Return [X, Y] of the center of cell containing provided text 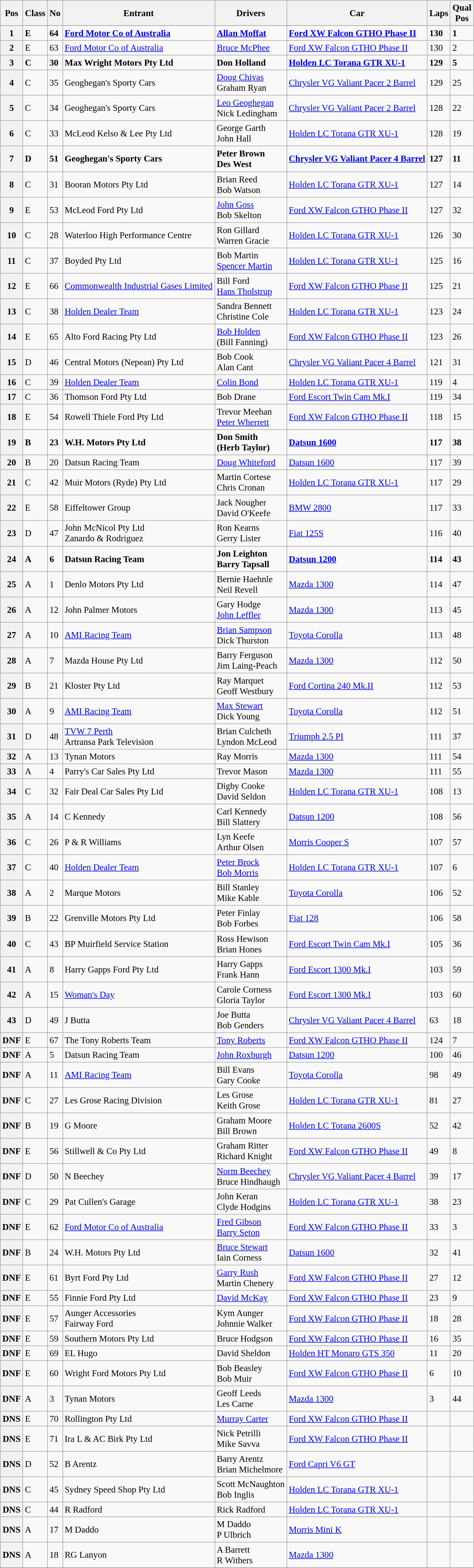
Stillwell & Co Pty Ltd [138, 1151]
Ron Gillard Warren Gracie [251, 235]
Jon Leighton Barry Tapsall [251, 559]
Harry Gapps Frank Hann [251, 969]
121 [439, 362]
Booran Motors Pty Ltd [138, 185]
Thomson Ford Pty Ltd [138, 397]
Max Wright Motors Pty Ltd [138, 63]
Waterloo High Performance Centre [138, 235]
No [55, 13]
Pat Cullen's Garage [138, 1202]
Bob Beasley Bob Muir [251, 1373]
Ford Cortina 240 Mk.II [357, 686]
Bob Drane [251, 397]
M Daddo [138, 1530]
105 [439, 944]
Denlo Motors Pty Ltd [138, 584]
P & R Williams [138, 842]
Aunger Accessories Fairway Ford [138, 1318]
Scott McNaughton Bob Inglis [251, 1490]
Murray Carter [251, 1419]
Brian Culcheth Lyndon McLeod [251, 737]
Marque Motors [138, 893]
Morris Mini K [357, 1530]
Digby Cooke David Seldon [251, 792]
Alto Ford Racing Pty Ltd [138, 336]
126 [439, 235]
Bruce Hodgson [251, 1338]
Bob Cook Alan Cant [251, 362]
61 [55, 1278]
Class [35, 13]
Entrant [138, 13]
Muir Motors (Ryde) Pty Ltd [138, 483]
Bruce Stewart Iain Corness [251, 1252]
Martin Cortese Chris Cronan [251, 483]
Doug Whiteford [251, 463]
Fred Gibson Barry Seton [251, 1227]
Car [357, 13]
Nick Petrilli Mike Savva [251, 1439]
Commonwealth Industrial Gases Limited [138, 286]
McLeod Kelso & Lee Pty Ltd [138, 134]
Peter Brock Bob Morris [251, 868]
Norm Beechey Bruce Hindhaugh [251, 1177]
B Arentz [138, 1464]
Barry Arentz Brian Michelmore [251, 1464]
Bill Ford Hans Tholstrup [251, 286]
69 [55, 1353]
70 [55, 1419]
Carole Corness Gloria Taylor [251, 994]
118 [439, 417]
Sandra Bennett Christine Cole [251, 311]
John Keran Clyde Hodgins [251, 1202]
Eiffeltower Group [138, 508]
Brian Reed Bob Watson [251, 185]
G Moore [138, 1126]
Peter Brown Des West [251, 159]
Drivers [251, 13]
Trevor Mason [251, 772]
J Butta [138, 1020]
George Garth John Hall [251, 134]
TVW 7 Perth Artransa Park Television [138, 737]
81 [439, 1101]
RG Lanyon [138, 1555]
Wright Ford Motors Pty Ltd [138, 1373]
Southern Motors Pty Ltd [138, 1338]
Sydney Speed Shop Pty Ltd [138, 1490]
Triumph 2.5 PI [357, 737]
Jack Nougher David O'Keefe [251, 508]
Ford Capri V6 GT [357, 1464]
Harry Gapps Ford Pty Ltd [138, 969]
Bob Holden (Bill Fanning) [251, 336]
Carl Kennedy Bill Slattery [251, 817]
Doug Chivas Graham Ryan [251, 83]
Pos [12, 13]
David McKay [251, 1298]
Geoff Leeds Les Carne [251, 1399]
Rollington Pty Ltd [138, 1419]
EL Hugo [138, 1353]
Holden HT Monaro GTS 350 [357, 1353]
R Radford [138, 1510]
64 [55, 33]
Les Grose Keith Grose [251, 1101]
Don Holland [251, 63]
Kloster Pty Ltd [138, 686]
Finnie Ford Pty Ltd [138, 1298]
M Daddo P Ulbrich [251, 1530]
Brian Sampson Dick Thurston [251, 635]
The Tony Roberts Team [138, 1040]
Tony Roberts [251, 1040]
John Palmer Motors [138, 609]
Fiat 125S [357, 534]
McLeod Ford Pty Ltd [138, 210]
Grenville Motors Pty Ltd [138, 918]
Les Grose Racing Division [138, 1101]
Garry Rush Martin Chenery [251, 1278]
Parry's Car Sales Pty Ltd [138, 772]
Laps [439, 13]
N Beechey [138, 1177]
David Sheldon [251, 1353]
BMW 2800 [357, 508]
Lyn Keefe Arthur Olsen [251, 842]
Barry Ferguson Jim Laing-Peach [251, 660]
71 [55, 1439]
John Goss Bob Skelton [251, 210]
C Kennedy [138, 817]
Ron Kearns Gerry Lister [251, 534]
Peter Finlay Bob Forbes [251, 918]
Fair Deal Car Sales Pty Ltd [138, 792]
Leo Geoghegan Nick Ledingham [251, 108]
Ira L & AC Birk Pty Ltd [138, 1439]
Bill Stanley Mike Kable [251, 893]
67 [55, 1040]
Woman's Day [138, 994]
Mazda House Pty Ltd [138, 660]
Graham Moore Bill Brown [251, 1126]
Joe Butta Bob Genders [251, 1020]
Morris Cooper S [357, 842]
Bernie Haehnle Neil Revell [251, 584]
Rick Radford [251, 1510]
QualPos [462, 13]
Byrt Ford Pty Ltd [138, 1278]
Trevor Meehan Peter Wherrett [251, 417]
BP Muirfield Service Station [138, 944]
Bruce McPhee [251, 48]
Fiat 128 [357, 918]
Max Stewart Dick Young [251, 711]
116 [439, 534]
Gary Hodge John Leffler [251, 609]
Ray Marquet Geoff Westbury [251, 686]
65 [55, 336]
Bill Evans Gary Cooke [251, 1075]
66 [55, 286]
62 [55, 1227]
Don Smith (Herb Taylor) [251, 443]
Colin Bond [251, 382]
John McNicol Pty Ltd Zanardo & Rodriguez [138, 534]
Central Motors (Nepean) Pty Ltd [138, 362]
Ross Hewison Brian Hones [251, 944]
Ray Morris [251, 757]
A Barrett R Withers [251, 1555]
Bob Martin Spencer Martin [251, 260]
Boyded Pty Ltd [138, 260]
98 [439, 1075]
Kym Aunger Johnnie Walker [251, 1318]
Graham Ritter Richard Knight [251, 1151]
John Roxburgh [251, 1055]
100 [439, 1055]
Holden LC Torana 2600S [357, 1126]
124 [439, 1040]
Allan Moffat [251, 33]
Rowell Thiele Ford Pty Ltd [138, 417]
